Search for the cell housing the specified text and yield its (x, y) center coordinate. 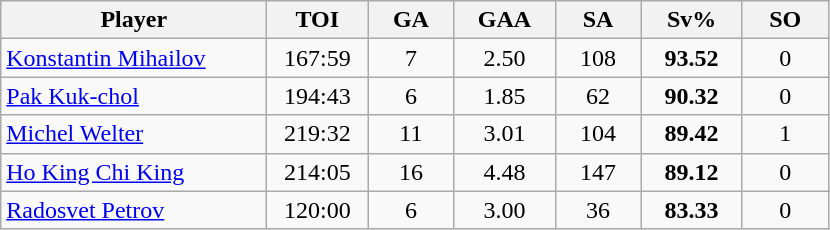
104 (598, 134)
Pak Kuk-chol (134, 96)
93.52 (692, 58)
16 (411, 172)
167:59 (318, 58)
Ho King Chi King (134, 172)
11 (411, 134)
GAA (504, 20)
Radosvet Petrov (134, 210)
36 (598, 210)
TOI (318, 20)
108 (598, 58)
219:32 (318, 134)
Player (134, 20)
3.01 (504, 134)
GA (411, 20)
1.85 (504, 96)
89.42 (692, 134)
SA (598, 20)
120:00 (318, 210)
Michel Welter (134, 134)
83.33 (692, 210)
214:05 (318, 172)
147 (598, 172)
3.00 (504, 210)
Sv% (692, 20)
89.12 (692, 172)
2.50 (504, 58)
7 (411, 58)
62 (598, 96)
1 (785, 134)
194:43 (318, 96)
4.48 (504, 172)
90.32 (692, 96)
SO (785, 20)
Konstantin Mihailov (134, 58)
